Capture the cell that displays the provided text and extract its (X, Y) central coordinate. 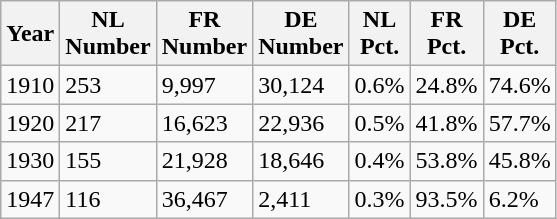
18,646 (301, 161)
6.2% (520, 199)
0.4% (380, 161)
1920 (30, 123)
53.8% (446, 161)
NLPct. (380, 34)
1910 (30, 85)
FRPct. (446, 34)
253 (108, 85)
217 (108, 123)
DENumber (301, 34)
0.6% (380, 85)
2,411 (301, 199)
21,928 (204, 161)
41.8% (446, 123)
74.6% (520, 85)
155 (108, 161)
22,936 (301, 123)
57.7% (520, 123)
16,623 (204, 123)
45.8% (520, 161)
Year (30, 34)
30,124 (301, 85)
0.3% (380, 199)
36,467 (204, 199)
DEPct. (520, 34)
1930 (30, 161)
1947 (30, 199)
0.5% (380, 123)
NLNumber (108, 34)
93.5% (446, 199)
116 (108, 199)
24.8% (446, 85)
9,997 (204, 85)
FRNumber (204, 34)
